Scan for the cell matching the given text and deliver its (x, y) coordinate at center. 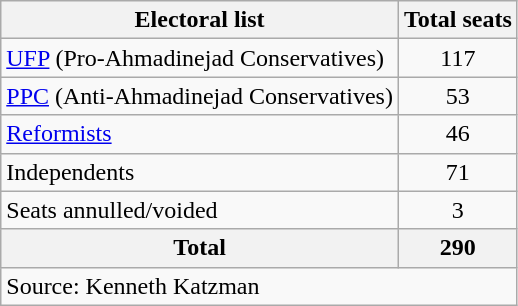
Electoral list (200, 20)
Total seats (458, 20)
UFP (Pro-Ahmadinejad Conservatives) (200, 58)
Independents (200, 172)
PPC (Anti-Ahmadinejad Conservatives) (200, 96)
71 (458, 172)
117 (458, 58)
Total (200, 248)
Source: Kenneth Katzman (260, 286)
3 (458, 210)
Seats annulled/voided (200, 210)
290 (458, 248)
53 (458, 96)
Reformists (200, 134)
46 (458, 134)
